Find where the given text appears and provide that cell's center as (X, Y) coordinate. 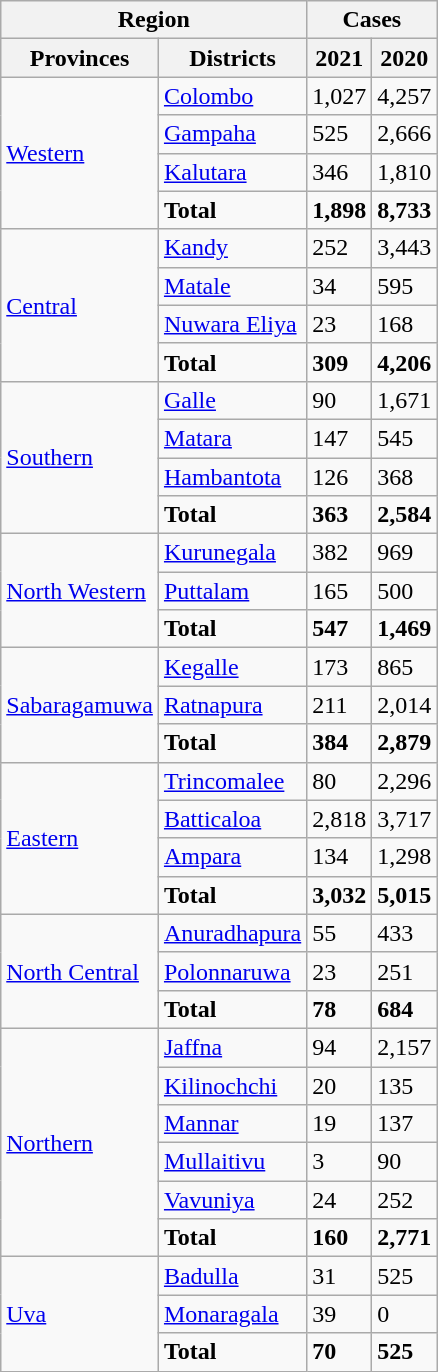
Sabaragamuwa (80, 705)
547 (340, 629)
8,733 (404, 210)
31 (340, 1276)
384 (340, 743)
5,015 (404, 895)
2,157 (404, 1047)
1,810 (404, 172)
Kalutara (232, 172)
Matale (232, 286)
Vavuniya (232, 1200)
4,206 (404, 362)
346 (340, 172)
433 (404, 933)
Region (154, 20)
Anuradhapura (232, 933)
Northern (80, 1142)
3,032 (340, 895)
368 (404, 477)
24 (340, 1200)
2020 (404, 58)
North Western (80, 591)
684 (404, 1009)
160 (340, 1238)
Galle (232, 400)
137 (404, 1124)
80 (340, 781)
Colombo (232, 96)
Districts (232, 58)
500 (404, 591)
Cases (372, 20)
147 (340, 438)
34 (340, 286)
Jaffna (232, 1047)
173 (340, 667)
Polonnaruwa (232, 971)
135 (404, 1085)
Mullaitivu (232, 1162)
94 (340, 1047)
Western (80, 153)
Mannar (232, 1124)
251 (404, 971)
545 (404, 438)
165 (340, 591)
309 (340, 362)
Kegalle (232, 667)
Nuwara Eliya (232, 324)
20 (340, 1085)
Ampara (232, 857)
Hambantota (232, 477)
Eastern (80, 838)
78 (340, 1009)
969 (404, 553)
Matara (232, 438)
382 (340, 553)
North Central (80, 971)
1,298 (404, 857)
2,296 (404, 781)
Kurunegala (232, 553)
363 (340, 515)
Trincomalee (232, 781)
211 (340, 705)
126 (340, 477)
Southern (80, 457)
1,671 (404, 400)
Provinces (80, 58)
Kilinochchi (232, 1085)
Badulla (232, 1276)
Kandy (232, 248)
2,666 (404, 134)
168 (404, 324)
595 (404, 286)
2,584 (404, 515)
2,014 (404, 705)
4,257 (404, 96)
2,818 (340, 819)
Ratnapura (232, 705)
Batticaloa (232, 819)
1,469 (404, 629)
19 (340, 1124)
3,443 (404, 248)
Uva (80, 1314)
Gampaha (232, 134)
2,771 (404, 1238)
1,027 (340, 96)
1,898 (340, 210)
0 (404, 1314)
3,717 (404, 819)
Puttalam (232, 591)
70 (340, 1352)
2021 (340, 58)
865 (404, 667)
2,879 (404, 743)
3 (340, 1162)
134 (340, 857)
Monaragala (232, 1314)
Central (80, 305)
55 (340, 933)
39 (340, 1314)
